Find where the given text appears and provide that cell's center as [x, y] coordinate. 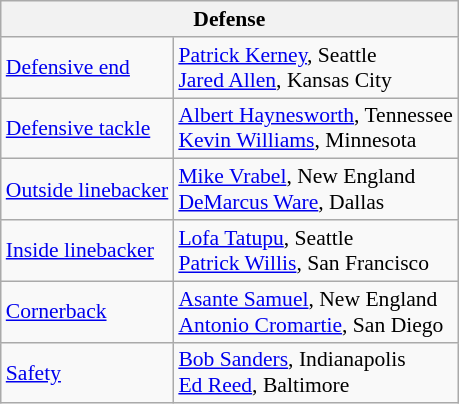
Patrick Kerney, SeattleJared Allen, Kansas City [316, 68]
Outside linebacker [88, 190]
Asante Samuel, New EnglandAntonio Cromartie, San Diego [316, 312]
Cornerback [88, 312]
Bob Sanders, IndianapolisEd Reed, Baltimore [316, 372]
Defensive tackle [88, 128]
Mike Vrabel, New EnglandDeMarcus Ware, Dallas [316, 190]
Lofa Tatupu, SeattlePatrick Willis, San Francisco [316, 250]
Albert Haynesworth, TennesseeKevin Williams, Minnesota [316, 128]
Safety [88, 372]
Defense [230, 19]
Defensive end [88, 68]
Inside linebacker [88, 250]
